Search for the cell housing the specified text and yield its [X, Y] center coordinate. 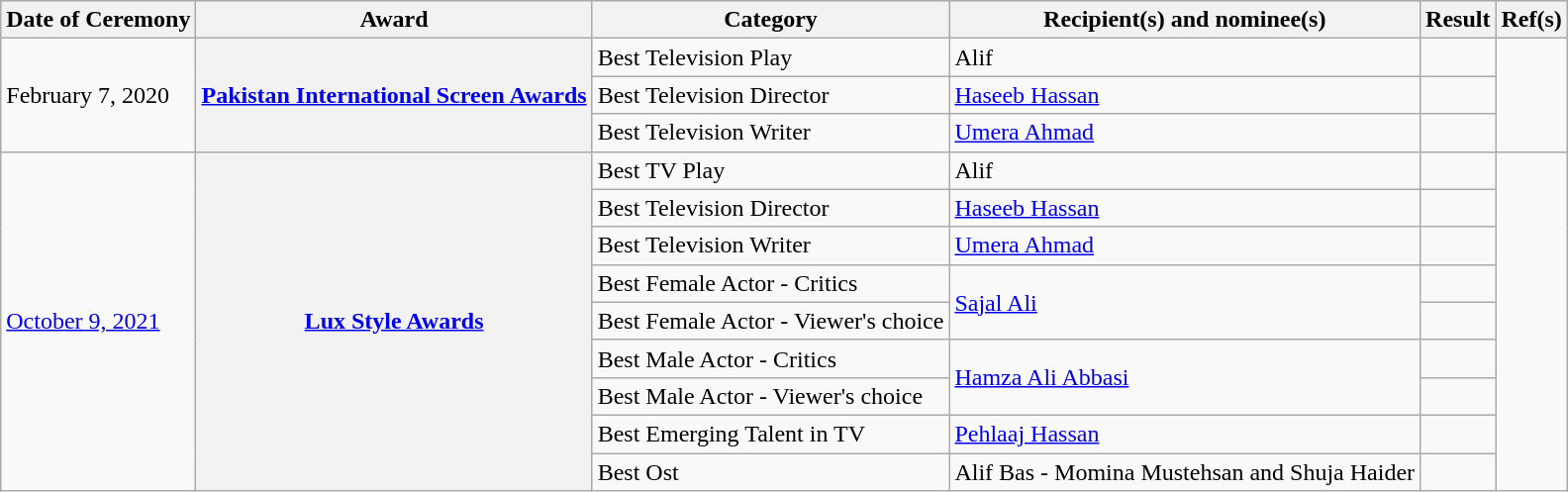
Result [1458, 20]
October 9, 2021 [99, 321]
Best Emerging Talent in TV [770, 434]
Best Male Actor - Critics [770, 358]
Pakistan International Screen Awards [394, 95]
Lux Style Awards [394, 321]
Best TV Play [770, 170]
Best Male Actor - Viewer's choice [770, 396]
Best Ost [770, 472]
Ref(s) [1531, 20]
Category [770, 20]
Best Television Play [770, 57]
Hamza Ali Abbasi [1185, 377]
Sajal Ali [1185, 302]
Award [394, 20]
Pehlaaj Hassan [1185, 434]
February 7, 2020 [99, 95]
Best Female Actor - Viewer's choice [770, 321]
Date of Ceremony [99, 20]
Alif Bas - Momina Mustehsan and Shuja Haider [1185, 472]
Recipient(s) and nominee(s) [1185, 20]
Best Female Actor - Critics [770, 283]
